Provide the [X, Y] coordinate of the cell's center where the given text is located.  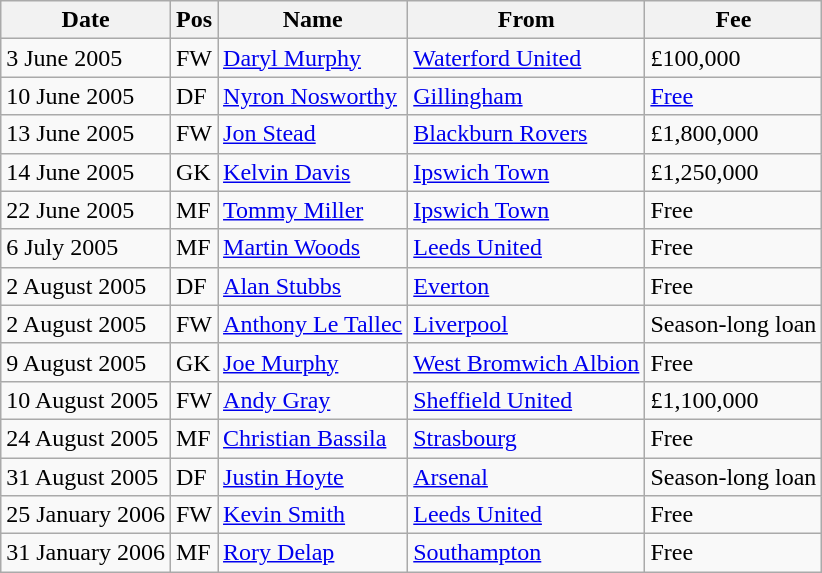
Nyron Nosworthy [313, 96]
Alan Stubbs [313, 286]
£1,800,000 [734, 134]
Jon Stead [313, 134]
9 August 2005 [86, 362]
Martin Woods [313, 248]
Tommy Miller [313, 210]
Kelvin Davis [313, 172]
6 July 2005 [86, 248]
Liverpool [526, 324]
West Bromwich Albion [526, 362]
Everton [526, 286]
31 August 2005 [86, 477]
Name [313, 20]
Justin Hoyte [313, 477]
24 August 2005 [86, 438]
3 June 2005 [86, 58]
13 June 2005 [86, 134]
14 June 2005 [86, 172]
Joe Murphy [313, 362]
Arsenal [526, 477]
From [526, 20]
Pos [194, 20]
Rory Delap [313, 553]
Kevin Smith [313, 515]
Daryl Murphy [313, 58]
31 January 2006 [86, 553]
Strasbourg [526, 438]
£1,100,000 [734, 400]
Blackburn Rovers [526, 134]
22 June 2005 [86, 210]
Andy Gray [313, 400]
Gillingham [526, 96]
£1,250,000 [734, 172]
25 January 2006 [86, 515]
Sheffield United [526, 400]
£100,000 [734, 58]
Anthony Le Tallec [313, 324]
10 June 2005 [86, 96]
Christian Bassila [313, 438]
Southampton [526, 553]
10 August 2005 [86, 400]
Date [86, 20]
Fee [734, 20]
Waterford United [526, 58]
